Extract the (x, y) coordinate from the center of the cell holding the provided text.  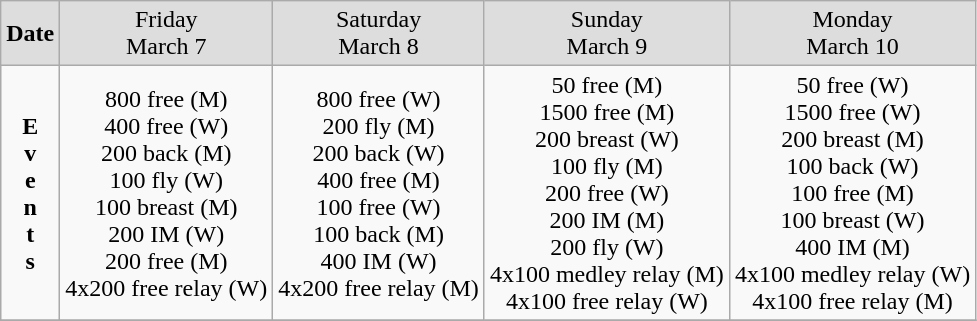
800 free (W) 200 fly (M) 200 back (W) 400 free (M) 100 free (W) 100 back (M) 400 IM (W) 4x200 free relay (M) (379, 193)
Events (30, 193)
50 free (W) 1500 free (W) 200 breast (M) 100 back (W) 100 free (M) 100 breast (W) 400 IM (M) 4x100 medley relay (W) 4x100 free relay (M) (852, 193)
50 free (M) 1500 free (M) 200 breast (W) 100 fly (M) 200 free (W) 200 IM (M) 200 fly (W) 4x100 medley relay (M) 4x100 free relay (W) (606, 193)
Saturday March 8 (379, 34)
Date (30, 34)
Sunday March 9 (606, 34)
Monday March 10 (852, 34)
Friday March 7 (166, 34)
800 free (M) 400 free (W) 200 back (M) 100 fly (W) 100 breast (M) 200 IM (W) 200 free (M) 4x200 free relay (W) (166, 193)
